Identify which cell holds the provided text, then report its [X, Y] central coordinate. 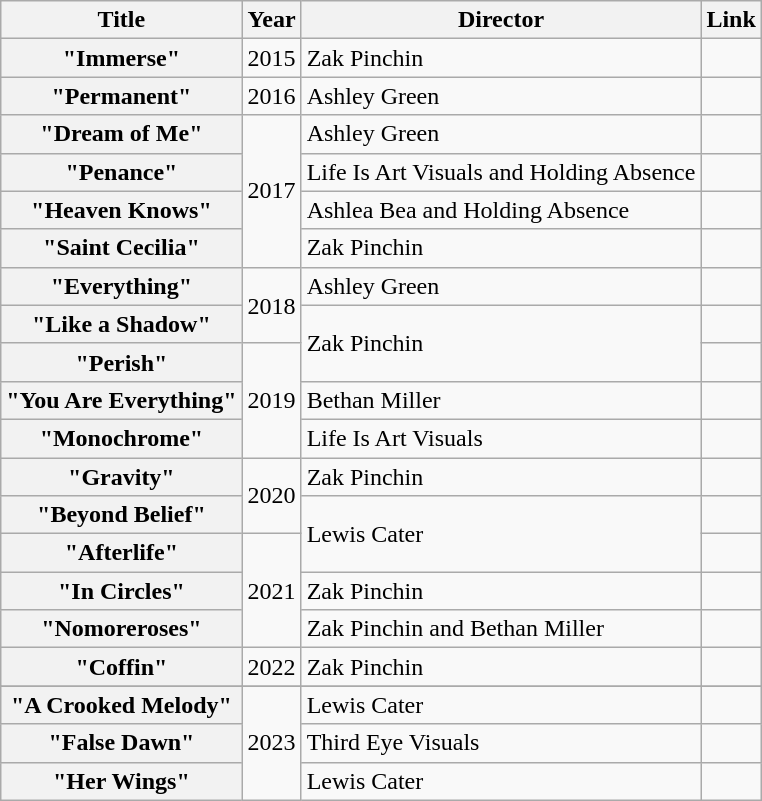
2023 [272, 743]
"In Circles" [122, 591]
2015 [272, 58]
Zak Pinchin and Bethan Miller [501, 629]
"A Crooked Melody" [122, 705]
Title [122, 20]
"Beyond Belief" [122, 515]
"Penance" [122, 172]
Bethan Miller [501, 400]
"Gravity" [122, 477]
2019 [272, 400]
"Heaven Knows" [122, 210]
Director [501, 20]
2017 [272, 191]
"Perish" [122, 362]
"Afterlife" [122, 553]
"Monochrome" [122, 438]
"Her Wings" [122, 781]
Link [731, 20]
2016 [272, 96]
2022 [272, 667]
"Saint Cecilia" [122, 248]
Life Is Art Visuals [501, 438]
"False Dawn" [122, 743]
2020 [272, 496]
"Permanent" [122, 96]
Ashlea Bea and Holding Absence [501, 210]
Life Is Art Visuals and Holding Absence [501, 172]
"Immerse" [122, 58]
"Everything" [122, 286]
"Nomoreroses" [122, 629]
Third Eye Visuals [501, 743]
"You Are Everything" [122, 400]
"Dream of Me" [122, 134]
"Like a Shadow" [122, 324]
Year [272, 20]
"Coffin" [122, 667]
2018 [272, 305]
2021 [272, 591]
